Find where the given text appears and provide that cell's center as (X, Y) coordinate. 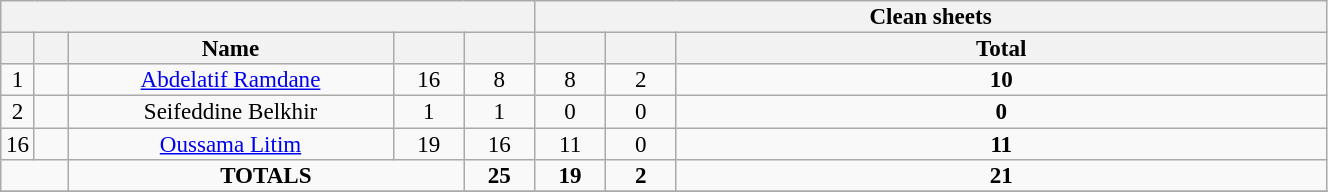
21 (1001, 176)
Name (231, 49)
25 (500, 176)
TOTALS (266, 176)
Abdelatif Ramdane (231, 80)
Oussama Litim (231, 144)
Seifeddine Belkhir (231, 112)
Total (1001, 49)
10 (1001, 80)
Clean sheets (931, 17)
